From the cell containing the given text, extract its center point as [x, y] coordinate. 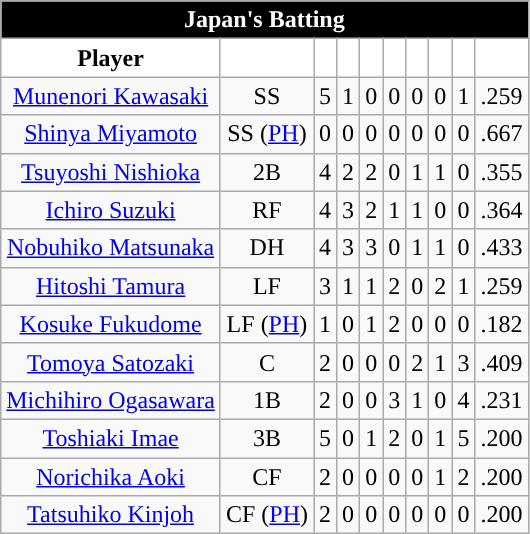
1B [266, 400]
3B [266, 438]
.409 [502, 362]
.231 [502, 400]
.433 [502, 248]
2B [266, 172]
Hitoshi Tamura [111, 286]
.364 [502, 210]
C [266, 362]
Munenori Kawasaki [111, 96]
Tomoya Satozaki [111, 362]
SS [266, 96]
Toshiaki Imae [111, 438]
SS (PH) [266, 134]
Michihiro Ogasawara [111, 400]
Nobuhiko Matsunaka [111, 248]
Japan's Batting [264, 20]
CF [266, 477]
.667 [502, 134]
Norichika Aoki [111, 477]
.355 [502, 172]
LF [266, 286]
DH [266, 248]
.182 [502, 324]
Kosuke Fukudome [111, 324]
LF (PH) [266, 324]
Shinya Miyamoto [111, 134]
RF [266, 210]
CF (PH) [266, 515]
Tsuyoshi Nishioka [111, 172]
Tatsuhiko Kinjoh [111, 515]
Ichiro Suzuki [111, 210]
Player [111, 58]
